Search for the cell housing the specified text and yield its (x, y) center coordinate. 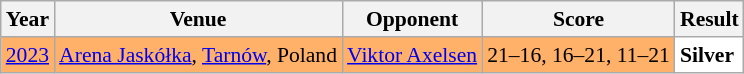
2023 (28, 55)
Venue (198, 19)
Year (28, 19)
Silver (710, 55)
21–16, 16–21, 11–21 (578, 55)
Result (710, 19)
Viktor Axelsen (412, 55)
Arena Jaskółka, Tarnów, Poland (198, 55)
Score (578, 19)
Opponent (412, 19)
